Search for the cell housing the specified text and yield its (X, Y) center coordinate. 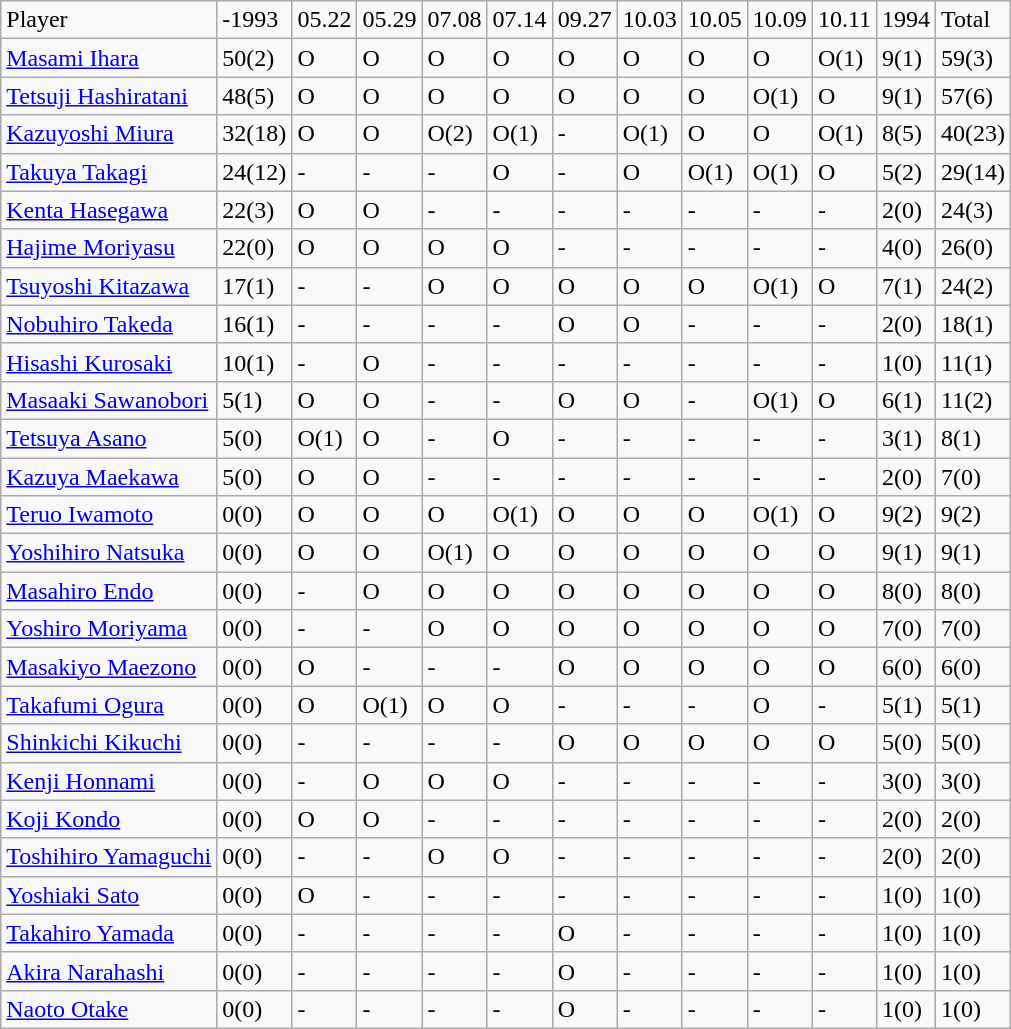
17(1) (254, 286)
Takafumi Ogura (109, 705)
Masakiyo Maezono (109, 667)
59(3) (974, 58)
6(1) (906, 400)
10.03 (650, 20)
Masami Ihara (109, 58)
26(0) (974, 248)
Takuya Takagi (109, 172)
11(1) (974, 362)
Shinkichi Kikuchi (109, 743)
Hajime Moriyasu (109, 248)
07.14 (520, 20)
Naoto Otake (109, 1009)
24(2) (974, 286)
11(2) (974, 400)
5(2) (906, 172)
Tetsuya Asano (109, 438)
Total (974, 20)
8(5) (906, 134)
Masaaki Sawanobori (109, 400)
05.22 (324, 20)
Toshihiro Yamaguchi (109, 857)
Kazuya Maekawa (109, 477)
24(12) (254, 172)
Kenta Hasegawa (109, 210)
50(2) (254, 58)
Player (109, 20)
Nobuhiro Takeda (109, 324)
09.27 (584, 20)
Yoshiro Moriyama (109, 629)
10.09 (780, 20)
7(1) (906, 286)
Kenji Honnami (109, 781)
22(3) (254, 210)
22(0) (254, 248)
Koji Kondo (109, 819)
O(2) (454, 134)
29(14) (974, 172)
Yoshihiro Natsuka (109, 553)
Yoshiaki Sato (109, 895)
4(0) (906, 248)
05.29 (390, 20)
10(1) (254, 362)
Akira Narahashi (109, 971)
Tsuyoshi Kitazawa (109, 286)
Masahiro Endo (109, 591)
Kazuyoshi Miura (109, 134)
18(1) (974, 324)
16(1) (254, 324)
40(23) (974, 134)
32(18) (254, 134)
Teruo Iwamoto (109, 515)
Takahiro Yamada (109, 933)
57(6) (974, 96)
3(1) (906, 438)
Tetsuji Hashiratani (109, 96)
10.11 (844, 20)
-1993 (254, 20)
48(5) (254, 96)
10.05 (714, 20)
07.08 (454, 20)
24(3) (974, 210)
Hisashi Kurosaki (109, 362)
8(1) (974, 438)
1994 (906, 20)
